Find where the given text appears and provide that cell's center as [X, Y] coordinate. 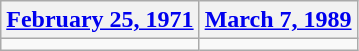
March 7, 1989 [278, 20]
February 25, 1971 [100, 20]
